Find where the given text appears and provide that cell's center as (X, Y) coordinate. 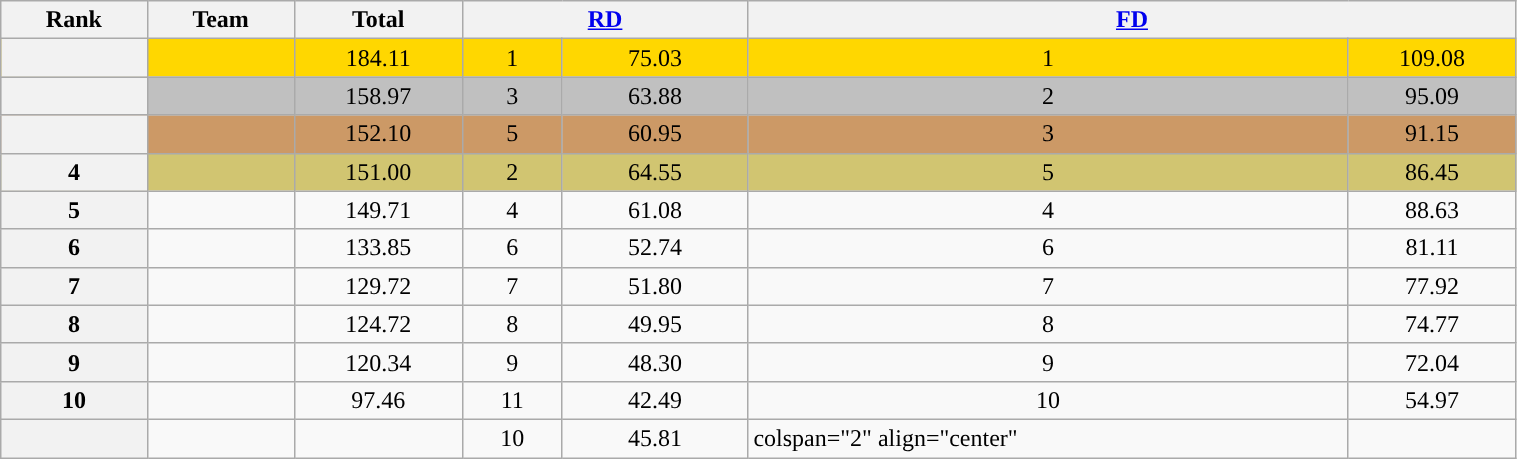
64.55 (655, 172)
11 (512, 400)
Total (378, 20)
51.80 (655, 286)
45.81 (655, 438)
88.63 (1432, 210)
81.11 (1432, 248)
colspan="2" align="center" (1048, 438)
77.92 (1432, 286)
Team (220, 20)
95.09 (1432, 96)
124.72 (378, 324)
133.85 (378, 248)
FD (1132, 20)
184.11 (378, 58)
149.71 (378, 210)
152.10 (378, 134)
48.30 (655, 362)
158.97 (378, 96)
Rank (74, 20)
129.72 (378, 286)
74.77 (1432, 324)
120.34 (378, 362)
91.15 (1432, 134)
49.95 (655, 324)
75.03 (655, 58)
52.74 (655, 248)
RD (605, 20)
60.95 (655, 134)
63.88 (655, 96)
86.45 (1432, 172)
61.08 (655, 210)
151.00 (378, 172)
109.08 (1432, 58)
97.46 (378, 400)
72.04 (1432, 362)
42.49 (655, 400)
54.97 (1432, 400)
